Detect which cell encompasses the target text, then output its [x, y] center coordinate. 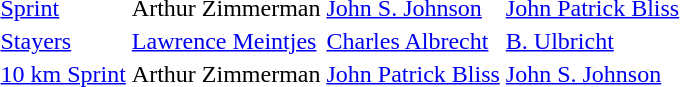
Charles Albrecht [413, 41]
Lawrence Meintjes [226, 41]
B. Ulbricht [592, 41]
